Provide the (X, Y) coordinate of the cell's center where the given text is located.  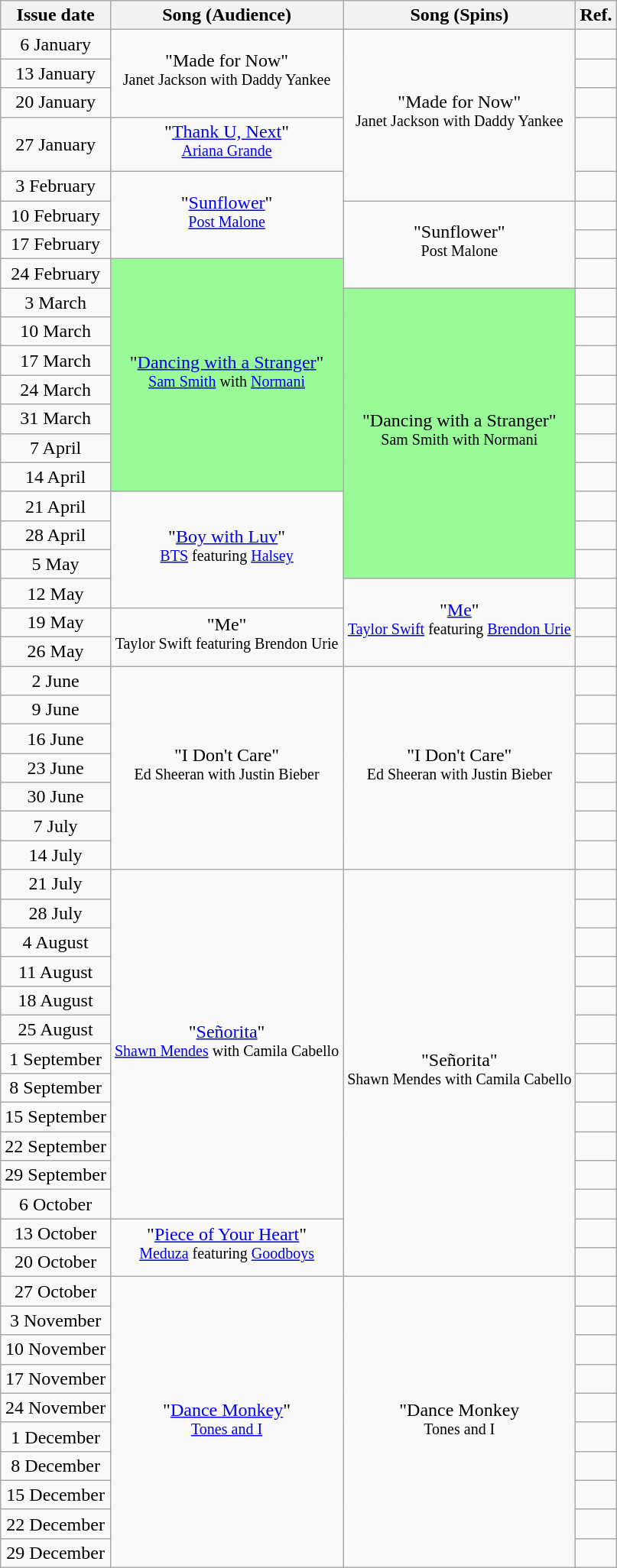
"Thank U, Next"Ariana Grande (226, 144)
Issue date (56, 15)
23 June (56, 768)
14 April (56, 477)
17 March (56, 361)
"Piece of Your Heart"Meduza featuring Goodboys (226, 1248)
21 April (56, 506)
Song (Audience) (226, 15)
25 August (56, 1029)
15 September (56, 1117)
8 December (56, 1466)
12 May (56, 593)
8 September (56, 1087)
15 December (56, 1495)
29 December (56, 1553)
27 October (56, 1291)
10 February (56, 215)
1 September (56, 1058)
3 November (56, 1320)
10 November (56, 1349)
24 March (56, 390)
17 November (56, 1378)
30 June (56, 797)
9 June (56, 710)
7 April (56, 448)
22 September (56, 1146)
2 June (56, 681)
20 October (56, 1262)
29 September (56, 1175)
13 January (56, 73)
19 May (56, 622)
7 July (56, 826)
31 March (56, 419)
6 January (56, 44)
21 July (56, 884)
4 August (56, 942)
16 June (56, 739)
26 May (56, 652)
3 March (56, 303)
6 October (56, 1204)
5 May (56, 564)
14 July (56, 855)
27 January (56, 144)
1 December (56, 1437)
"Dance Monkey"Tones and I (226, 1423)
Ref. (596, 15)
Song (Spins) (460, 15)
28 April (56, 535)
17 February (56, 245)
13 October (56, 1233)
28 July (56, 913)
18 August (56, 1000)
3 February (56, 186)
24 February (56, 274)
20 January (56, 102)
24 November (56, 1408)
"Dance MonkeyTones and I (460, 1423)
11 August (56, 971)
10 March (56, 332)
22 December (56, 1524)
"Boy with Luv"BTS featuring Halsey (226, 549)
